Provide the [X, Y] coordinate of the cell's center where the given text is located.  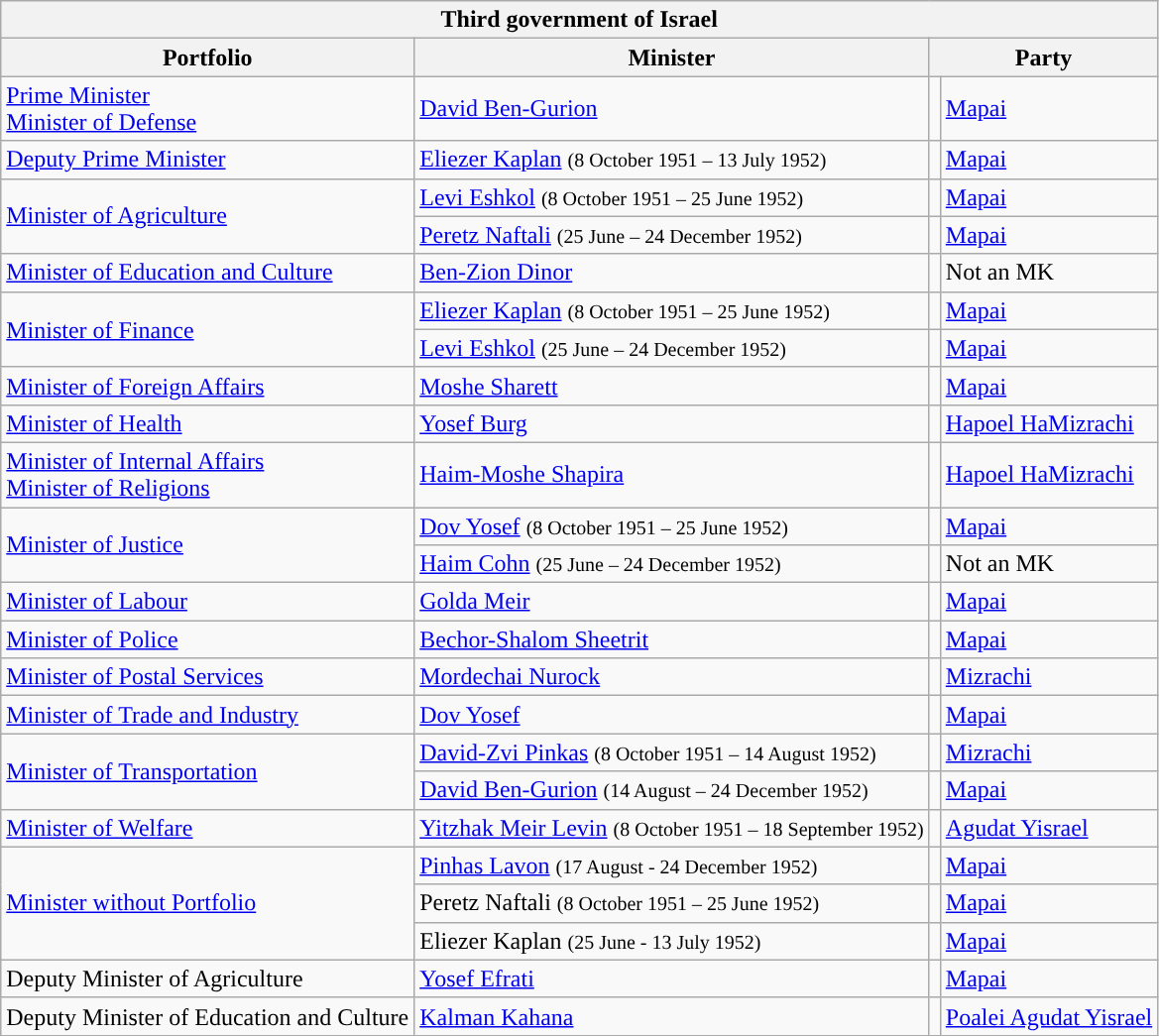
Minister of Labour [208, 602]
Minister of Education and Culture [208, 273]
Minister of Transportation [208, 771]
Peretz Naftali (25 June – 24 December 1952) [672, 235]
Eliezer Kaplan (8 October 1951 – 25 June 1952) [672, 310]
Poalei Agudat Yisrael [1049, 1016]
Yitzhak Meir Levin (8 October 1951 – 18 September 1952) [672, 828]
Minister without Portfolio [208, 903]
Levi Eshkol (8 October 1951 – 25 June 1952) [672, 197]
Minister of Foreign Affairs [208, 386]
Minister [672, 58]
Minister of Postal Services [208, 677]
David Ben-Gurion [672, 109]
Mordechai Nurock [672, 677]
David-Zvi Pinkas (8 October 1951 – 14 August 1952) [672, 752]
Portfolio [208, 58]
Deputy Minister of Agriculture [208, 978]
Party [1043, 58]
Minister of Health [208, 423]
Haim Cohn (25 June – 24 December 1952) [672, 564]
Peretz Naftali (8 October 1951 – 25 June 1952) [672, 903]
David Ben-Gurion (14 August – 24 December 1952) [672, 790]
Haim-Moshe Shapira [672, 474]
Yosef Efrati [672, 978]
Minister of Internal AffairsMinister of Religions [208, 474]
Deputy Prime Minister [208, 160]
Golda Meir [672, 602]
Bechor-Shalom Sheetrit [672, 639]
Dov Yosef [672, 715]
Eliezer Kaplan (8 October 1951 – 13 July 1952) [672, 160]
Minister of Agriculture [208, 216]
Minister of Police [208, 639]
Minister of Justice [208, 545]
Moshe Sharett [672, 386]
Minister of Finance [208, 329]
Ben-Zion Dinor [672, 273]
Deputy Minister of Education and Culture [208, 1016]
Prime MinisterMinister of Defense [208, 109]
Levi Eshkol (25 June – 24 December 1952) [672, 348]
Third government of Israel [579, 20]
Kalman Kahana [672, 1016]
Yosef Burg [672, 423]
Eliezer Kaplan (25 June - 13 July 1952) [672, 941]
Pinhas Lavon (17 August - 24 December 1952) [672, 865]
Minister of Trade and Industry [208, 715]
Minister of Welfare [208, 828]
Agudat Yisrael [1049, 828]
Dov Yosef (8 October 1951 – 25 June 1952) [672, 526]
